Return (X, Y) of the center of cell containing provided text 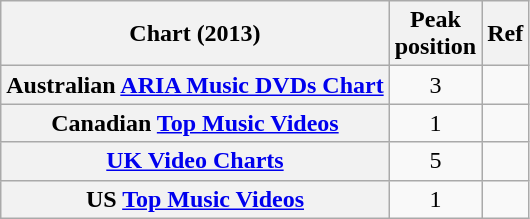
Ref (506, 34)
3 (435, 85)
Peak position (435, 34)
Canadian Top Music Videos (195, 123)
Australian ARIA Music DVDs Chart (195, 85)
UK Video Charts (195, 161)
5 (435, 161)
US Top Music Videos (195, 199)
Chart (2013) (195, 34)
